Determine the [X, Y] coordinate at the center of the cell enclosing the given text.  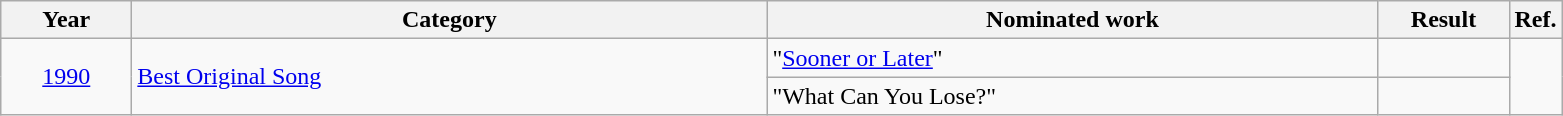
Result [1444, 20]
1990 [66, 77]
Ref. [1536, 20]
Year [66, 20]
Nominated work [1072, 20]
"What Can You Lose?" [1072, 96]
Best Original Song [450, 77]
Category [450, 20]
"Sooner or Later" [1072, 58]
